Locate the cell with the specified text and output its (X, Y) center coordinate. 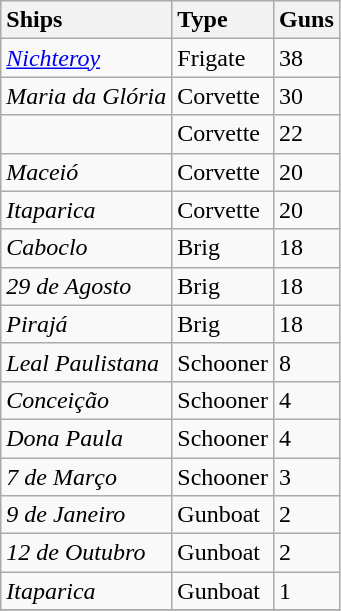
Ships (86, 20)
Dona Paula (86, 438)
Type (223, 20)
Maria da Glória (86, 96)
Leal Paulistana (86, 362)
12 de Outubro (86, 553)
Nichteroy (86, 58)
Maceió (86, 172)
8 (307, 362)
1 (307, 591)
Conceição (86, 400)
30 (307, 96)
29 de Agosto (86, 286)
22 (307, 134)
Guns (307, 20)
Pirajá (86, 324)
3 (307, 477)
38 (307, 58)
Caboclo (86, 248)
9 de Janeiro (86, 515)
Frigate (223, 58)
7 de Março (86, 477)
